Extract the [x, y] coordinate from the center of the cell holding the provided text.  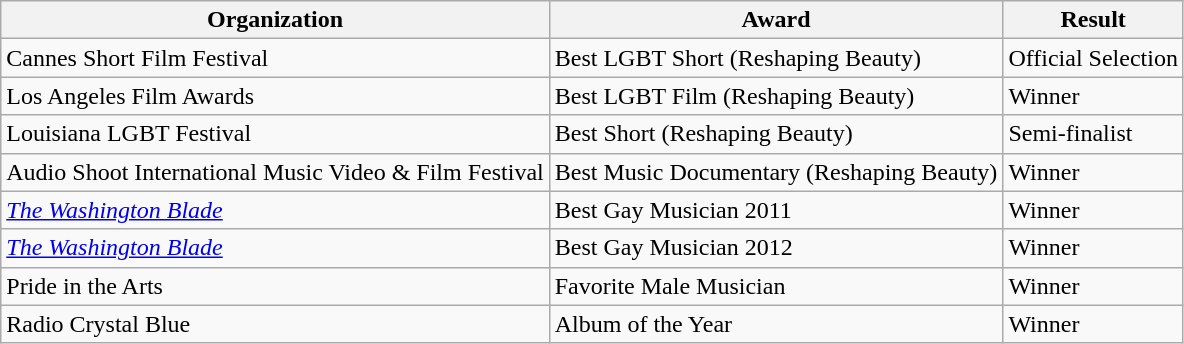
Best LGBT Film (Reshaping Beauty) [776, 96]
Result [1094, 20]
Official Selection [1094, 58]
Pride in the Arts [275, 286]
Radio Crystal Blue [275, 324]
Album of the Year [776, 324]
Audio Shoot International Music Video & Film Festival [275, 172]
Award [776, 20]
Best Gay Musician 2012 [776, 248]
Best LGBT Short (Reshaping Beauty) [776, 58]
Organization [275, 20]
Louisiana LGBT Festival [275, 134]
Best Gay Musician 2011 [776, 210]
Favorite Male Musician [776, 286]
Best Music Documentary (Reshaping Beauty) [776, 172]
Semi-finalist [1094, 134]
Los Angeles Film Awards [275, 96]
Cannes Short Film Festival [275, 58]
Best Short (Reshaping Beauty) [776, 134]
